Provide the [X, Y] coordinate of the cell's center where the given text is located.  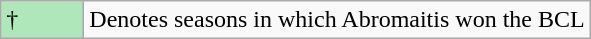
† [42, 20]
Denotes seasons in which Abromaitis won the BCL [337, 20]
